Return [X, Y] of the center of cell containing provided text 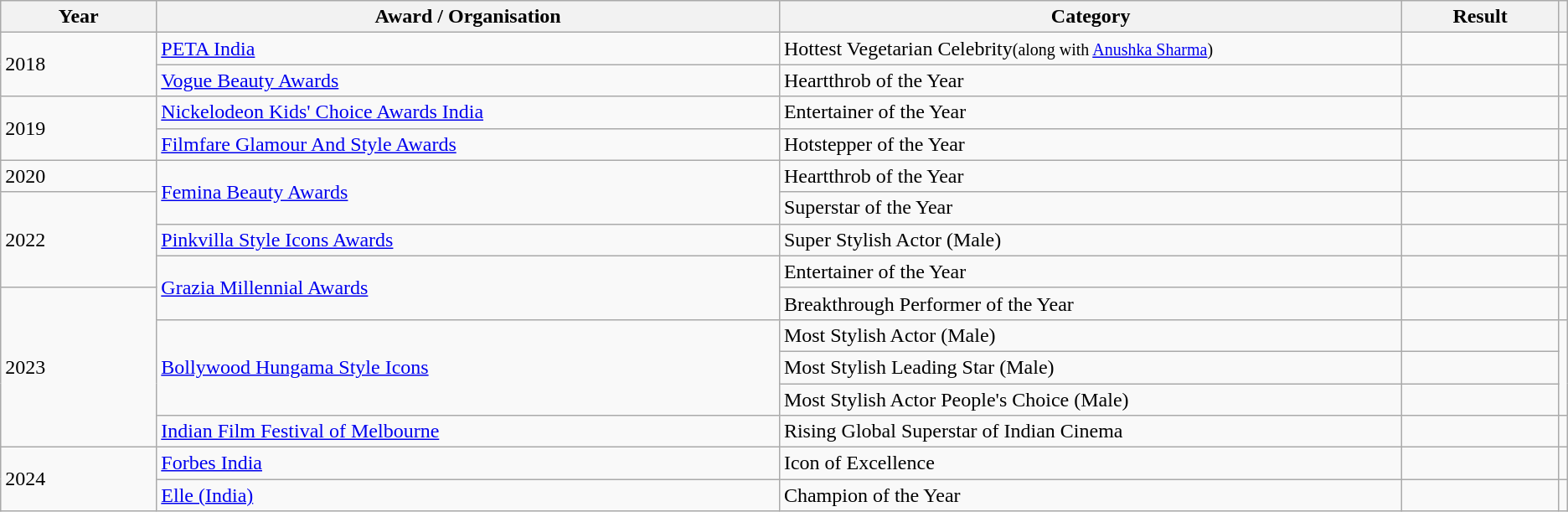
Year [79, 17]
2020 [79, 176]
Superstar of the Year [1091, 208]
Most Stylish Leading Star (Male) [1091, 367]
2019 [79, 128]
Nickelodeon Kids' Choice Awards India [468, 112]
Hottest Vegetarian Celebrity(along with Anushka Sharma) [1091, 49]
2023 [79, 367]
Forbes India [468, 463]
2022 [79, 240]
2024 [79, 479]
2018 [79, 65]
Indian Film Festival of Melbourne [468, 432]
Category [1091, 17]
Result [1480, 17]
Icon of Excellence [1091, 463]
Hotstepper of the Year [1091, 144]
Pinkvilla Style Icons Awards [468, 240]
PETA India [468, 49]
Super Stylish Actor (Male) [1091, 240]
Rising Global Superstar of Indian Cinema [1091, 432]
Elle (India) [468, 495]
Most Stylish Actor (Male) [1091, 335]
Bollywood Hungama Style Icons [468, 367]
Champion of the Year [1091, 495]
Filmfare Glamour And Style Awards [468, 144]
Femina Beauty Awards [468, 192]
Most Stylish Actor People's Choice (Male) [1091, 400]
Award / Organisation [468, 17]
Vogue Beauty Awards [468, 80]
Grazia Millennial Awards [468, 287]
Breakthrough Performer of the Year [1091, 303]
